Determine the (x, y) coordinate at the center of the cell enclosing the given text.  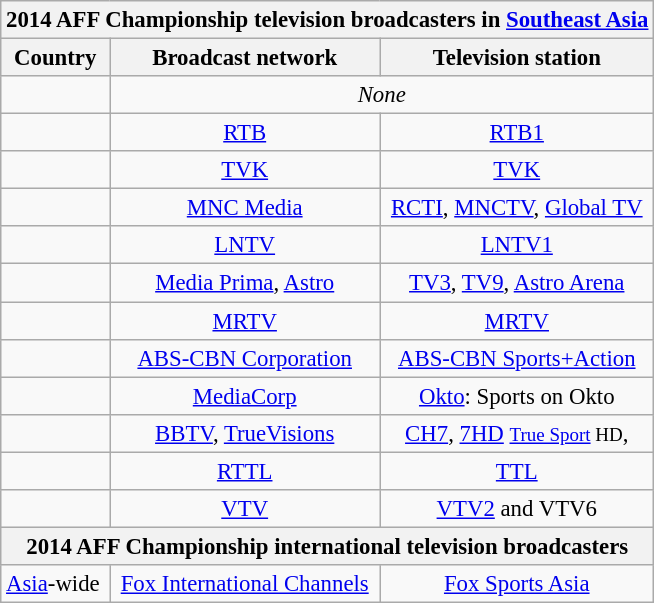
BBTV, TrueVisions (245, 433)
Country (56, 58)
RTB1 (517, 133)
TTL (517, 471)
RTTL (245, 471)
ABS-CBN Corporation (245, 358)
Asia-wide (56, 584)
ABS-CBN Sports+Action (517, 358)
Okto: Sports on Okto (517, 396)
RTB (245, 133)
Broadcast network (245, 58)
Media Prima, Astro (245, 283)
2014 AFF Championship international television broadcasters (328, 546)
Fox International Channels (245, 584)
Television station (517, 58)
Fox Sports Asia (517, 584)
CH7, 7HD True Sport HD, (517, 433)
LNTV (245, 245)
VTV (245, 509)
None (382, 95)
VTV2 and VTV6 (517, 509)
MNC Media (245, 208)
RCTI, MNCTV, Global TV (517, 208)
2014 AFF Championship television broadcasters in Southeast Asia (328, 20)
MediaCorp (245, 396)
TV3, TV9, Astro Arena (517, 283)
LNTV1 (517, 245)
